Locate the cell with the specified text and output its [x, y] center coordinate. 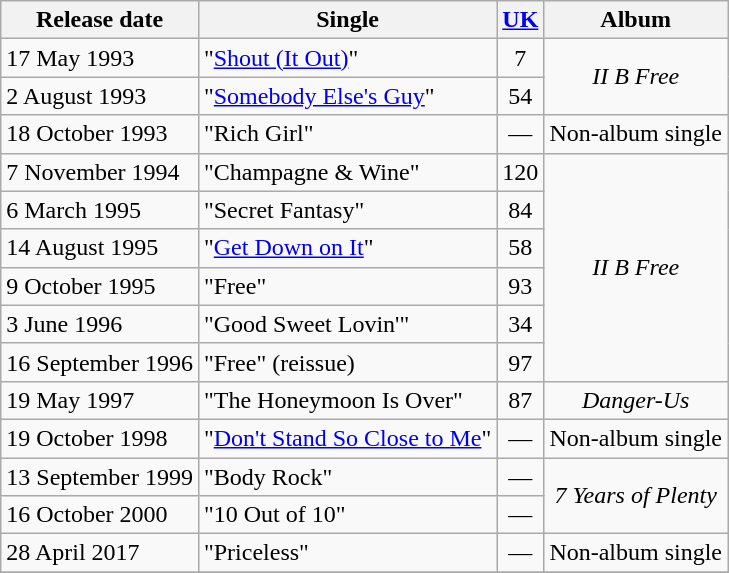
3 June 1996 [100, 324]
93 [520, 286]
"Don't Stand So Close to Me" [347, 438]
17 May 1993 [100, 58]
"10 Out of 10" [347, 515]
"The Honeymoon Is Over" [347, 400]
"Good Sweet Lovin'" [347, 324]
2 August 1993 [100, 96]
"Shout (It Out)" [347, 58]
"Secret Fantasy" [347, 210]
87 [520, 400]
16 September 1996 [100, 362]
Danger-Us [636, 400]
"Body Rock" [347, 477]
7 November 1994 [100, 172]
"Priceless" [347, 553]
UK [520, 20]
7 Years of Plenty [636, 496]
"Rich Girl" [347, 134]
34 [520, 324]
54 [520, 96]
"Get Down on It" [347, 248]
19 October 1998 [100, 438]
"Somebody Else's Guy" [347, 96]
97 [520, 362]
"Free" (reissue) [347, 362]
7 [520, 58]
19 May 1997 [100, 400]
58 [520, 248]
Release date [100, 20]
"Free" [347, 286]
"Champagne & Wine" [347, 172]
84 [520, 210]
13 September 1999 [100, 477]
6 March 1995 [100, 210]
120 [520, 172]
Album [636, 20]
Single [347, 20]
18 October 1993 [100, 134]
28 April 2017 [100, 553]
16 October 2000 [100, 515]
14 August 1995 [100, 248]
9 October 1995 [100, 286]
